From the cell containing the given text, extract its center point as [X, Y] coordinate. 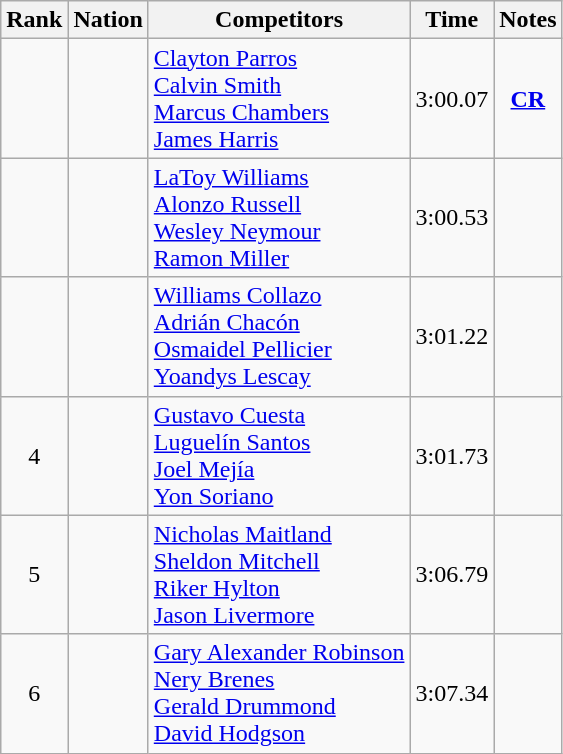
3:06.79 [452, 574]
6 [34, 694]
3:07.34 [452, 694]
3:00.07 [452, 98]
Nicholas MaitlandSheldon MitchellRiker HyltonJason Livermore [279, 574]
5 [34, 574]
Williams CollazoAdrián ChacónOsmaidel PellicierYoandys Lescay [279, 336]
Rank [34, 20]
3:01.22 [452, 336]
Gustavo CuestaLuguelín SantosJoel MejíaYon Soriano [279, 456]
Time [452, 20]
Clayton ParrosCalvin SmithMarcus ChambersJames Harris [279, 98]
Gary Alexander RobinsonNery BrenesGerald DrummondDavid Hodgson [279, 694]
4 [34, 456]
Competitors [279, 20]
Notes [528, 20]
LaToy WilliamsAlonzo RussellWesley NeymourRamon Miller [279, 218]
CR [528, 98]
3:00.53 [452, 218]
Nation [108, 20]
3:01.73 [452, 456]
